Identify which cell holds the provided text, then report its [X, Y] central coordinate. 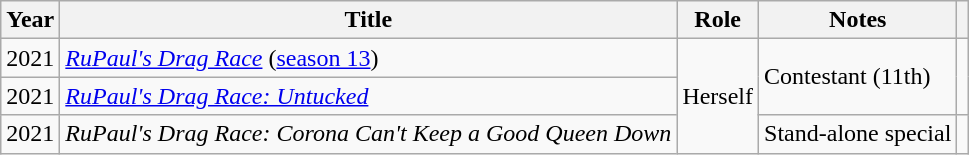
RuPaul's Drag Race (season 13) [368, 58]
Herself [718, 96]
Notes [858, 20]
RuPaul's Drag Race: Corona Can't Keep a Good Queen Down [368, 134]
RuPaul's Drag Race: Untucked [368, 96]
Stand-alone special [858, 134]
Contestant (11th) [858, 77]
Title [368, 20]
Role [718, 20]
Year [30, 20]
